For the text-containing cell, return its midpoint in (x, y) coordinate format. 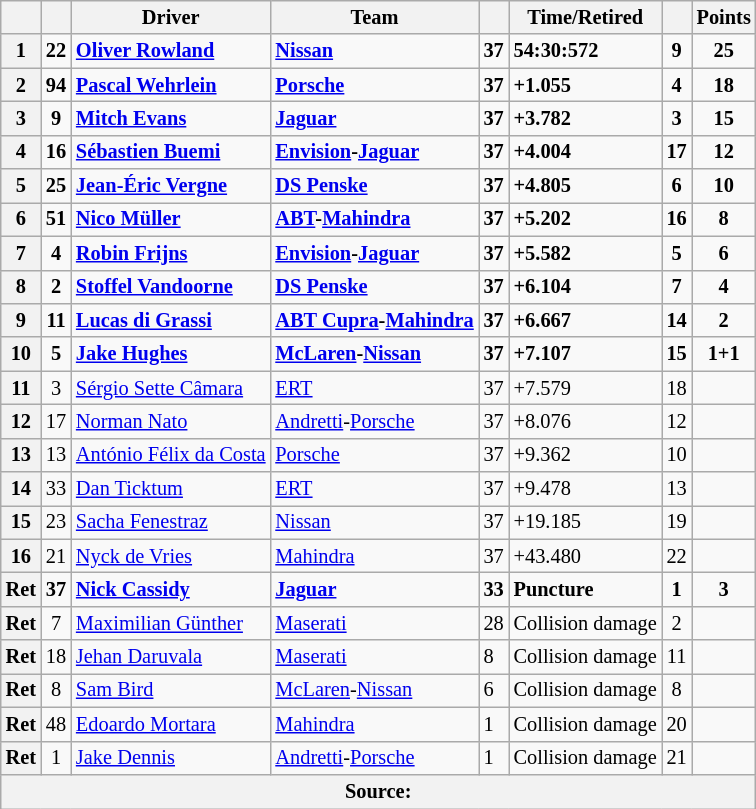
Pascal Wehrlein (170, 85)
Puncture (586, 589)
António Félix da Costa (170, 455)
ABT-Mahindra (374, 219)
+7.579 (586, 388)
Oliver Rowland (170, 51)
94 (56, 85)
Norman Nato (170, 421)
ABT Cupra-Mahindra (374, 320)
+6.667 (586, 320)
+3.782 (586, 118)
+1.055 (586, 85)
48 (56, 724)
20 (677, 724)
Stoffel Vandoorne (170, 287)
+4.805 (586, 186)
+5.582 (586, 253)
+9.478 (586, 489)
23 (56, 522)
+9.362 (586, 455)
+4.004 (586, 152)
51 (56, 219)
+5.202 (586, 219)
+6.104 (586, 287)
Jean-Éric Vergne (170, 186)
Sérgio Sette Câmara (170, 388)
Robin Frijns (170, 253)
Sam Bird (170, 690)
Edoardo Mortara (170, 724)
Time/Retired (586, 17)
+19.185 (586, 522)
Sébastien Buemi (170, 152)
1+1 (724, 354)
Jehan Daruvala (170, 657)
Lucas di Grassi (170, 320)
Jake Dennis (170, 758)
Dan Ticktum (170, 489)
Nico Müller (170, 219)
Nyck de Vries (170, 556)
+43.480 (586, 556)
Points (724, 17)
19 (677, 522)
Maximilian Günther (170, 623)
Sacha Fenestraz (170, 522)
Driver (170, 17)
28 (494, 623)
Source: (378, 791)
Nick Cassidy (170, 589)
+7.107 (586, 354)
54:30:572 (586, 51)
+8.076 (586, 421)
Team (374, 17)
Mitch Evans (170, 118)
Jake Hughes (170, 354)
